Capture the cell that displays the provided text and extract its [x, y] central coordinate. 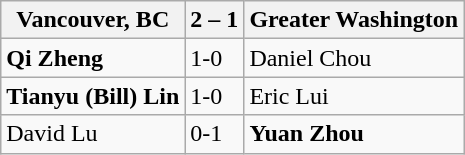
Daniel Chou [354, 58]
Greater Washington [354, 20]
Tianyu (Bill) Lin [93, 96]
Yuan Zhou [354, 134]
Qi Zheng [93, 58]
0-1 [214, 134]
Eric Lui [354, 96]
Vancouver, BC [93, 20]
David Lu [93, 134]
2 – 1 [214, 20]
